Provide the [x, y] coordinate of the cell's center where the given text is located.  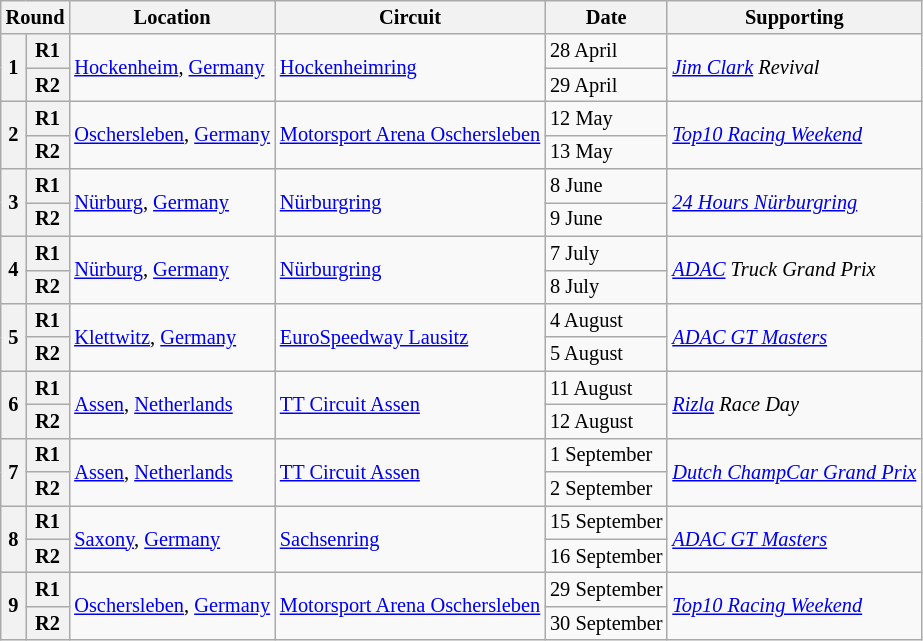
5 August [606, 354]
ADAC Truck Grand Prix [794, 270]
16 September [606, 556]
15 September [606, 522]
2 September [606, 489]
8 July [606, 287]
30 September [606, 623]
4 [14, 270]
6 [14, 404]
5 [14, 336]
2 [14, 134]
29 April [606, 85]
1 [14, 68]
3 [14, 202]
Saxony, Germany [172, 538]
24 Hours Nürburgring [794, 202]
9 [14, 606]
EuroSpeedway Lausitz [410, 336]
Jim Clark Revival [794, 68]
13 May [606, 152]
Rizla Race Day [794, 404]
Round [36, 17]
4 August [606, 320]
Hockenheimring [410, 68]
Dutch ChampCar Grand Prix [794, 472]
Location [172, 17]
1 September [606, 455]
Supporting [794, 17]
7 July [606, 253]
Date [606, 17]
9 June [606, 219]
29 September [606, 589]
8 June [606, 186]
Circuit [410, 17]
28 April [606, 51]
Sachsenring [410, 538]
Hockenheim, Germany [172, 68]
11 August [606, 388]
8 [14, 538]
7 [14, 472]
12 May [606, 118]
12 August [606, 421]
Klettwitz, Germany [172, 336]
